Search for the cell housing the specified text and yield its [x, y] center coordinate. 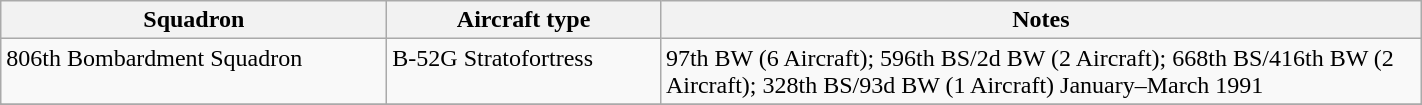
Squadron [194, 20]
806th Bombardment Squadron [194, 72]
97th BW (6 Aircraft); 596th BS/2d BW (2 Aircraft); 668th BS/416th BW (2 Aircraft); 328th BS/93d BW (1 Aircraft) January–March 1991 [1040, 72]
B-52G Stratofortress [524, 72]
Aircraft type [524, 20]
Notes [1040, 20]
